Provide the [X, Y] coordinate of the cell's center where the given text is located.  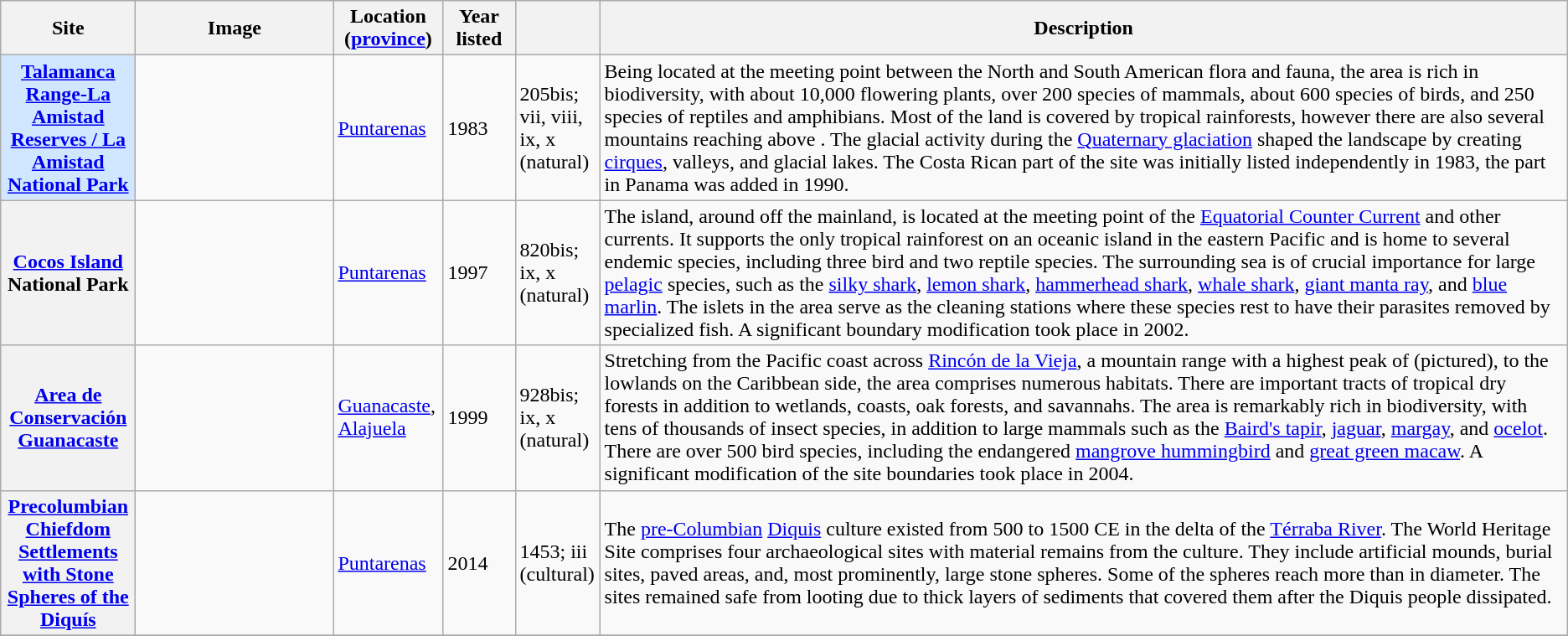
1997 [479, 273]
Image [235, 28]
205bis; vii, viii, ix, x (natural) [558, 127]
820bis; ix, x (natural) [558, 273]
Area de Conservación Guanacaste [69, 417]
Year listed [479, 28]
1999 [479, 417]
Precolumbian Chiefdom Settlements with Stone Spheres of the Diquís [69, 563]
1983 [479, 127]
2014 [479, 563]
Talamanca Range-La Amistad Reserves / La Amistad National Park [69, 127]
Site [69, 28]
Location (province) [389, 28]
Guanacaste, Alajuela [389, 417]
Description [1084, 28]
1453; iii (cultural) [558, 563]
Cocos Island National Park [69, 273]
928bis; ix, x (natural) [558, 417]
